Return the (x, y) coordinate for the center point of the cell that contains the specified text.  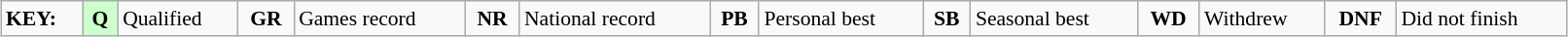
Qualified (178, 18)
Withdrew (1263, 18)
PB (735, 18)
National record (615, 18)
GR (267, 18)
Did not finish (1481, 18)
SB (947, 18)
Games record (379, 18)
KEY: (42, 18)
DNF (1361, 18)
Personal best (840, 18)
NR (492, 18)
Q (100, 18)
Seasonal best (1054, 18)
WD (1168, 18)
